Capture the cell that displays the provided text and extract its (x, y) central coordinate. 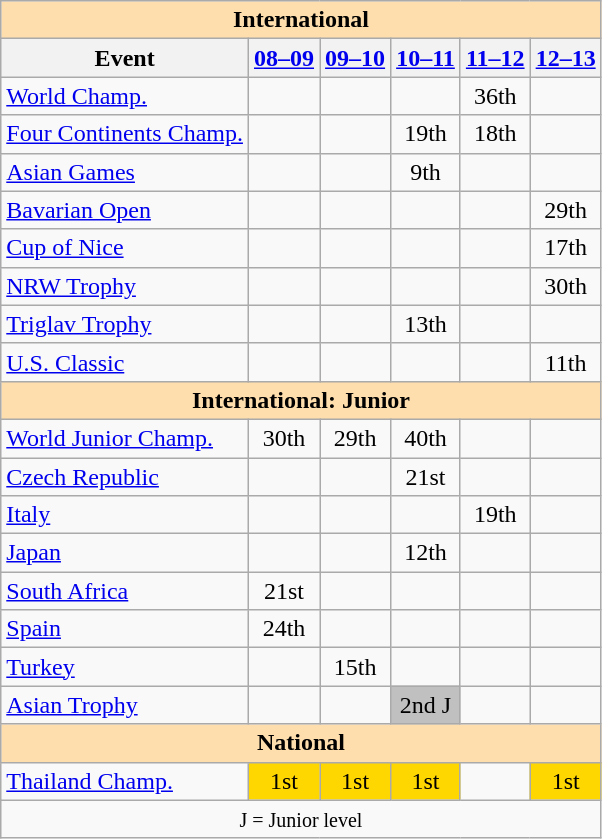
Italy (125, 515)
International: Junior (301, 400)
12th (426, 553)
Asian Trophy (125, 705)
Turkey (125, 667)
World Champ. (125, 96)
18th (495, 134)
Cup of Nice (125, 248)
Japan (125, 553)
12–13 (566, 58)
Event (125, 58)
Bavarian Open (125, 210)
24th (284, 629)
10–11 (426, 58)
Asian Games (125, 172)
15th (356, 667)
2nd J (426, 705)
South Africa (125, 591)
U.S. Classic (125, 362)
9th (426, 172)
08–09 (284, 58)
17th (566, 248)
Czech Republic (125, 477)
11th (566, 362)
Spain (125, 629)
09–10 (356, 58)
11–12 (495, 58)
Triglav Trophy (125, 324)
NRW Trophy (125, 286)
World Junior Champ. (125, 438)
Thailand Champ. (125, 781)
International (301, 20)
Four Continents Champ. (125, 134)
National (301, 743)
36th (495, 96)
40th (426, 438)
13th (426, 324)
J = Junior level (301, 819)
